Extract the [x, y] coordinate from the center of the cell holding the provided text.  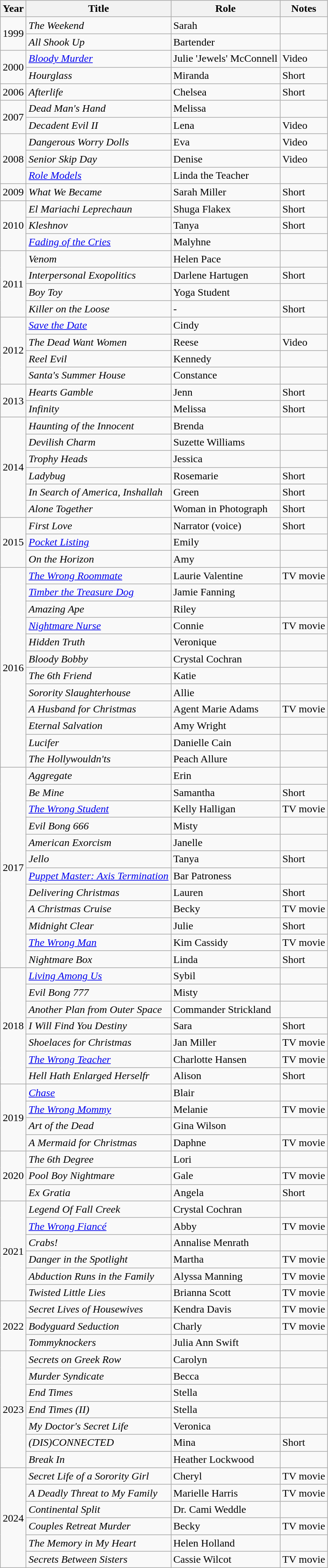
Katie [225, 676]
Becca [225, 1376]
The Wrong Teacher [99, 1059]
Martha [225, 1259]
2010 [13, 226]
Legend Of Fall Creek [99, 1209]
Yoga Student [225, 292]
2022 [13, 1326]
Twisted Little Lies [99, 1293]
A Christmas Cruise [99, 909]
Veronique [225, 642]
Continental Split [99, 1509]
2012 [13, 350]
Sara [225, 1026]
Lori [225, 1159]
Art of the Dead [99, 1126]
Trophy Heads [99, 459]
Another Plan from Outer Space [99, 1009]
Denise [225, 159]
Dr. Cami Weddle [225, 1509]
Bartender [225, 42]
Carolyn [225, 1359]
Commander Strickland [225, 1009]
Abduction Runs in the Family [99, 1276]
The Wrong Fiancé [99, 1226]
The Wrong Roommate [99, 576]
Lauren [225, 892]
2017 [13, 867]
Alone Together [99, 509]
Green [225, 492]
Puppet Master: Axis Termination [99, 876]
Mina [225, 1443]
Tommyknockers [99, 1343]
Pocket Listing [99, 542]
I Will Find You Destiny [99, 1026]
2014 [13, 467]
What We Became [99, 192]
Reese [225, 342]
Gina Wilson [225, 1126]
A Deadly Threat to My Family [99, 1493]
Year [13, 9]
2000 [13, 67]
Shoelaces for Christmas [99, 1043]
Nightmare Nurse [99, 626]
Timber the Treasure Dog [99, 592]
Kennedy [225, 359]
Linda the Teacher [225, 175]
End Times [99, 1393]
Amy [225, 559]
The Dead Want Women [99, 342]
Break In [99, 1459]
Reel Evil [99, 359]
Cheryl [225, 1476]
Haunting of the Innocent [99, 425]
2011 [13, 284]
Bodyguard Seduction [99, 1326]
Agent Marie Adams [225, 709]
Veronica [225, 1426]
Heather Lockwood [225, 1459]
2018 [13, 1026]
Evil Bong 666 [99, 826]
Sybil [225, 976]
Connie [225, 626]
The 6th Degree [99, 1159]
Lucifer [99, 743]
Angela [225, 1193]
Miranda [225, 75]
Emily [225, 542]
Kendra Davis [225, 1310]
1999 [13, 34]
The Hollywouldn'ts [99, 759]
2024 [13, 1518]
Delivering Christmas [99, 892]
Decadent Evil II [99, 125]
Helen Holland [225, 1543]
- [225, 309]
The 6th Friend [99, 676]
Woman in Photograph [225, 509]
2009 [13, 192]
Gale [225, 1176]
Jamie Fanning [225, 592]
Narrator (voice) [225, 526]
Charly [225, 1326]
Constance [225, 375]
2020 [13, 1176]
Marielle Harris [225, 1493]
Alison [225, 1076]
On the Horizon [99, 559]
Be Mine [99, 793]
Amazing Ape [99, 609]
American Exorcism [99, 842]
Helen Pace [225, 259]
Secrets on Greek Row [99, 1359]
Kleshnov [99, 226]
El Mariachi Leprechaun [99, 209]
The Weekend [99, 25]
2023 [13, 1409]
Julie [225, 926]
Aggregate [99, 776]
Janelle [225, 842]
Dead Man's Hand [99, 109]
Evil Bong 777 [99, 992]
Julie 'Jewels' McConnell [225, 59]
Brianna Scott [225, 1293]
Interpersonal Exopolitics [99, 276]
Abby [225, 1226]
Midnight Clear [99, 926]
2019 [13, 1118]
Crabs! [99, 1242]
Charlotte Hansen [225, 1059]
Darlene Hartugen [225, 276]
Allie [225, 692]
The Wrong Student [99, 809]
Save the Date [99, 326]
A Husband for Christmas [99, 709]
Santa's Summer House [99, 375]
Rosemarie [225, 475]
Boy Toy [99, 292]
Role Models [99, 175]
Bloody Murder [99, 59]
Bar Patroness [225, 876]
Role [225, 9]
All Shook Up [99, 42]
2013 [13, 400]
Title [99, 9]
Julia Ann Swift [225, 1343]
Sarah Miller [225, 192]
Hearts Gamble [99, 392]
Malyhne [225, 242]
Melanie [225, 1109]
Nightmare Box [99, 959]
In Search of America, Inshallah [99, 492]
Jan Miller [225, 1043]
The Wrong Mommy [99, 1109]
Afterlife [99, 92]
The Memory in My Heart [99, 1543]
Eternal Salvation [99, 726]
2015 [13, 542]
Sarah [225, 25]
Linda [225, 959]
Secrets Between Sisters [99, 1560]
Chelsea [225, 92]
Senior Skip Day [99, 159]
Dangerous Worry Dolls [99, 142]
Annalise Menrath [225, 1242]
2021 [13, 1251]
Sorority Slaughterhouse [99, 692]
Couples Retreat Murder [99, 1526]
Living Among Us [99, 976]
Lena [225, 125]
Shuga Flakex [225, 209]
End Times (II) [99, 1409]
Peach Allure [225, 759]
Jenn [225, 392]
Secret Life of a Sorority Girl [99, 1476]
A Mermaid for Christmas [99, 1143]
Alyssa Manning [225, 1276]
Danger in the Spotlight [99, 1259]
(DIS)CONNECTED [99, 1443]
2008 [13, 159]
Chase [99, 1093]
Amy Wright [225, 726]
Danielle Cain [225, 743]
Venom [99, 259]
Blair [225, 1093]
Samantha [225, 793]
2007 [13, 117]
Bloody Bobby [99, 659]
Erin [225, 776]
Riley [225, 609]
Fading of the Cries [99, 242]
Notes [304, 9]
Devilish Charm [99, 442]
2016 [13, 668]
Murder Syndicate [99, 1376]
2006 [13, 92]
Suzette Williams [225, 442]
Infinity [99, 409]
Kim Cassidy [225, 942]
Ex Gratia [99, 1193]
Kelly Halligan [225, 809]
Laurie Valentine [225, 576]
Eva [225, 142]
Daphne [225, 1143]
Killer on the Loose [99, 309]
Hell Hath Enlarged Herselfr [99, 1076]
Hourglass [99, 75]
The Wrong Man [99, 942]
Jessica [225, 459]
Secret Lives of Housewives [99, 1310]
Cindy [225, 326]
Jello [99, 859]
Hidden Truth [99, 642]
First Love [99, 526]
My Doctor's Secret Life [99, 1426]
Ladybug [99, 475]
Pool Boy Nightmare [99, 1176]
Cassie Wilcot [225, 1560]
Brenda [225, 425]
